Extract the (x, y) coordinate from the center of the cell holding the provided text.  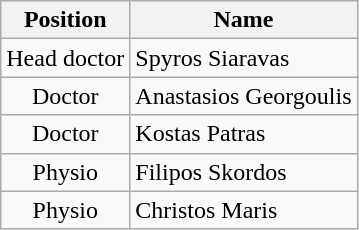
Name (244, 20)
Kostas Patras (244, 134)
Position (66, 20)
Head doctor (66, 58)
Anastasios Georgoulis (244, 96)
Spyros Siaravas (244, 58)
Christos Maris (244, 210)
Filipos Skordos (244, 172)
